Return the [X, Y] coordinate for the center point of the cell that contains the specified text.  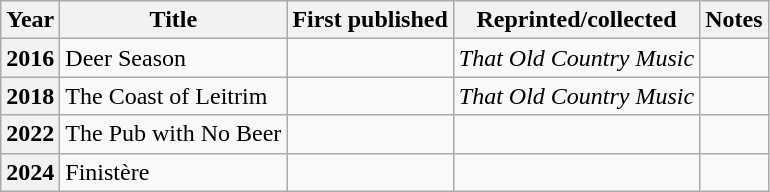
First published [370, 20]
Title [174, 20]
The Coast of Leitrim [174, 96]
The Pub with No Beer [174, 134]
Year [30, 20]
Deer Season [174, 58]
Finistère [174, 172]
2018 [30, 96]
2024 [30, 172]
Notes [734, 20]
2016 [30, 58]
2022 [30, 134]
Reprinted/collected [576, 20]
